Detect which cell encompasses the target text, then output its [X, Y] center coordinate. 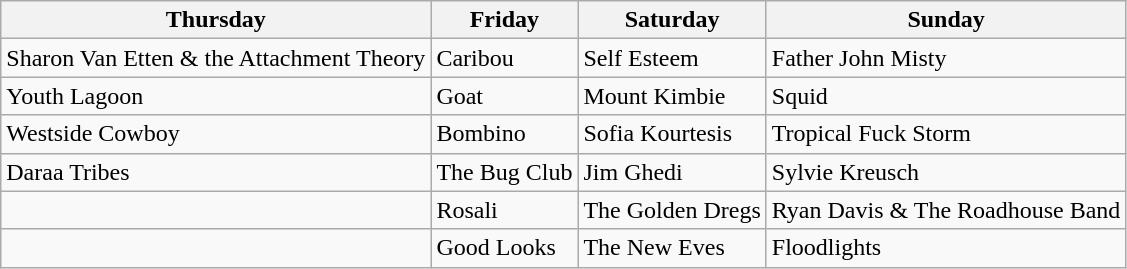
Youth Lagoon [216, 96]
Mount Kimbie [672, 96]
Jim Ghedi [672, 172]
Friday [504, 20]
Tropical Fuck Storm [946, 134]
The Golden Dregs [672, 210]
Daraa Tribes [216, 172]
Squid [946, 96]
Floodlights [946, 248]
Sofia Kourtesis [672, 134]
Caribou [504, 58]
Self Esteem [672, 58]
The Bug Club [504, 172]
Sunday [946, 20]
Goat [504, 96]
Bombino [504, 134]
Rosali [504, 210]
The New Eves [672, 248]
Westside Cowboy [216, 134]
Thursday [216, 20]
Ryan Davis & The Roadhouse Band [946, 210]
Saturday [672, 20]
Sylvie Kreusch [946, 172]
Father John Misty [946, 58]
Good Looks [504, 248]
Sharon Van Etten & the Attachment Theory [216, 58]
